Identify which cell holds the provided text, then report its [X, Y] central coordinate. 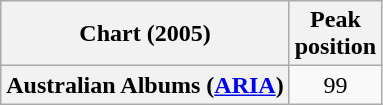
Australian Albums (ARIA) [145, 85]
Peakposition [335, 34]
99 [335, 85]
Chart (2005) [145, 34]
